Search for the cell housing the specified text and yield its [X, Y] center coordinate. 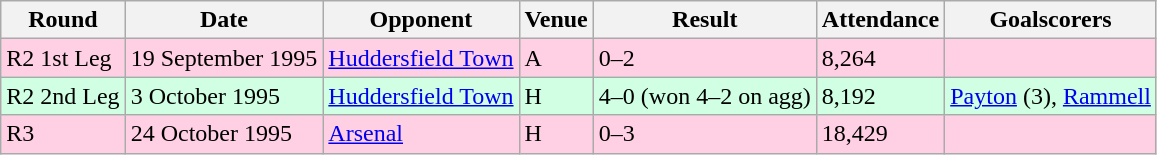
R3 [63, 134]
4–0 (won 4–2 on agg) [704, 96]
Venue [556, 20]
18,429 [880, 134]
Payton (3), Rammell [1051, 96]
Date [224, 20]
0–3 [704, 134]
R2 1st Leg [63, 58]
3 October 1995 [224, 96]
R2 2nd Leg [63, 96]
8,264 [880, 58]
8,192 [880, 96]
Round [63, 20]
Result [704, 20]
24 October 1995 [224, 134]
Arsenal [421, 134]
Attendance [880, 20]
A [556, 58]
Goalscorers [1051, 20]
Opponent [421, 20]
19 September 1995 [224, 58]
0–2 [704, 58]
